Extract the [X, Y] coordinate from the center of the cell holding the provided text.  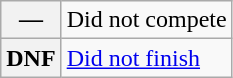
— [31, 20]
DNF [31, 58]
Did not finish [146, 58]
Did not compete [146, 20]
